Output the (X, Y) coordinate of the center of the cell containing the given text.  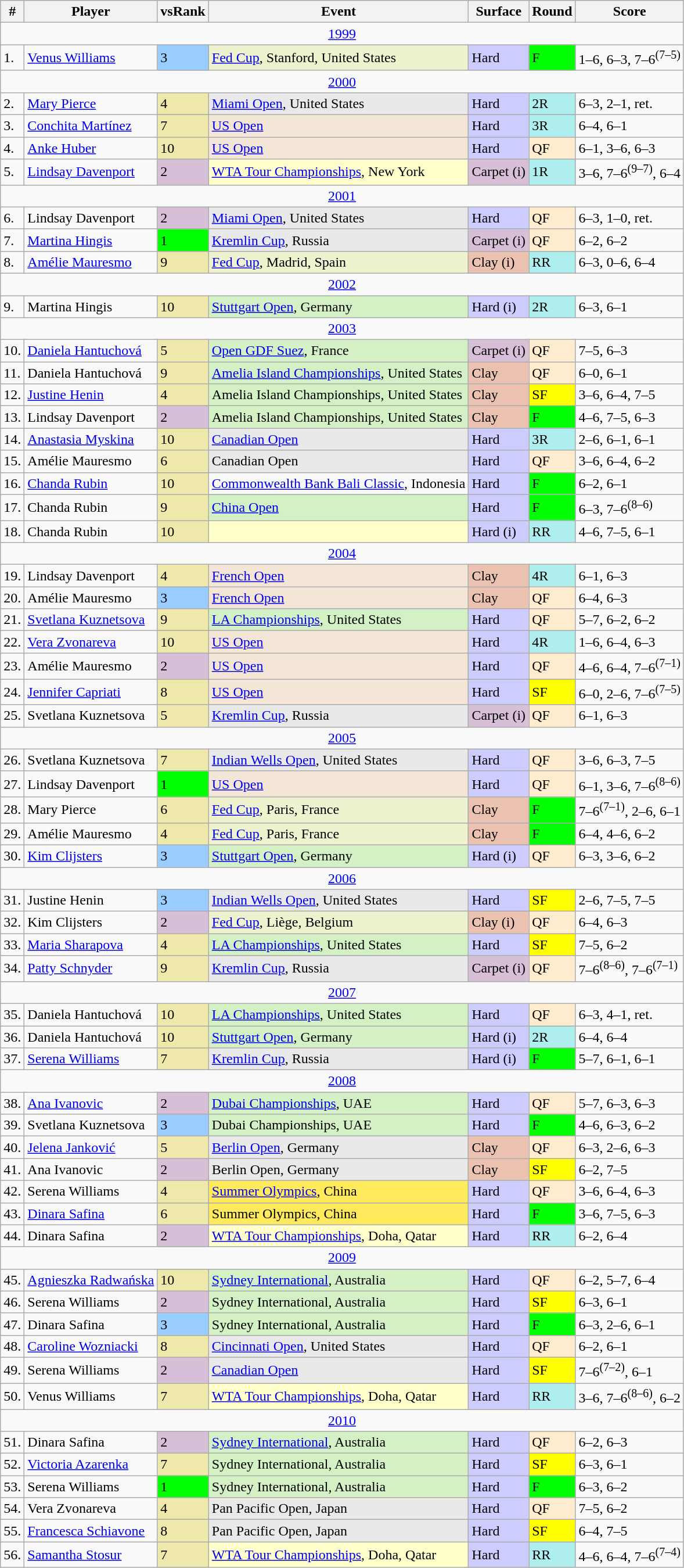
6–3, 1–0, ret. (629, 218)
23. (13, 666)
Anke Huber (91, 148)
6–1, 3–6, 6–3 (629, 148)
Maria Sharapova (91, 945)
2–6, 7–5, 7–5 (629, 900)
4–6, 6–3, 6–2 (629, 1125)
6–3, 7–6(8–6) (629, 508)
48. (13, 1346)
20. (13, 598)
2001 (343, 196)
35. (13, 1014)
44. (13, 1236)
6–2, 7–5 (629, 1169)
5–7, 6–2, 6–2 (629, 620)
2–6, 6–1, 6–1 (629, 439)
3. (13, 126)
2007 (343, 992)
1R (552, 172)
27. (13, 784)
52. (13, 1465)
1999 (343, 34)
Player (91, 12)
2008 (343, 1081)
6–3, 3–6, 6–2 (629, 856)
6–3, 4–1, ret. (629, 1014)
Fed Cup, Liège, Belgium (339, 923)
39. (13, 1125)
30. (13, 856)
32. (13, 923)
Score (629, 12)
Agnieszka Radwańska (91, 1280)
Patty Schnyder (91, 969)
7–6(8–6), 7–6(7–1) (629, 969)
45. (13, 1280)
Surface (499, 12)
1–6, 6–4, 6–3 (629, 642)
6–0, 2–6, 7–6(7–5) (629, 692)
7–5, 6–3 (629, 351)
47. (13, 1324)
51. (13, 1443)
2002 (343, 284)
18. (13, 532)
5–7, 6–3, 6–3 (629, 1103)
6–4, 4–6, 6–2 (629, 834)
Fed Cup, Stanford, United States (339, 58)
55. (13, 1531)
2003 (343, 329)
14. (13, 439)
21. (13, 620)
56. (13, 1555)
12. (13, 395)
2009 (343, 1258)
4. (13, 148)
# (13, 12)
3–6, 6–4, 6–3 (629, 1192)
3–6, 7–6(8–6), 6–2 (629, 1397)
3–6, 6–3, 7–5 (629, 760)
16. (13, 483)
8. (13, 262)
41. (13, 1169)
Commonwealth Bank Bali Classic, Indonesia (339, 483)
13. (13, 417)
6–0, 6–1 (629, 373)
4–6, 6–4, 7–6(7–1) (629, 666)
6–3, 0–6, 6–4 (629, 262)
Anastasia Myskina (91, 439)
2000 (343, 81)
54. (13, 1509)
7–6(7–1), 2–6, 6–1 (629, 810)
6–3, 6–2 (629, 1487)
6–2, 5–7, 6–4 (629, 1280)
6–3, 2–6, 6–3 (629, 1147)
29. (13, 834)
2006 (343, 878)
Jelena Janković (91, 1147)
6–3, 2–6, 6–1 (629, 1324)
19. (13, 576)
6–4, 6–4 (629, 1037)
25. (13, 716)
3–6, 6–4, 6–2 (629, 461)
Francesca Schiavone (91, 1531)
24. (13, 692)
Round (552, 12)
6–3, 2–1, ret. (629, 103)
Fed Cup, Madrid, Spain (339, 262)
Jennifer Capriati (91, 692)
7–6(7–2), 6–1 (629, 1370)
10. (13, 351)
2005 (343, 738)
Victoria Azarenka (91, 1465)
WTA Tour Championships, New York (339, 172)
34. (13, 969)
17. (13, 508)
Cincinnati Open, United States (339, 1346)
Samantha Stosur (91, 1555)
46. (13, 1302)
53. (13, 1487)
26. (13, 760)
36. (13, 1037)
50. (13, 1397)
China Open (339, 508)
Event (339, 12)
5. (13, 172)
7. (13, 240)
42. (13, 1192)
1. (13, 58)
Caroline Wozniacki (91, 1346)
28. (13, 810)
3–6, 6–4, 7–5 (629, 395)
6–2, 6–3 (629, 1443)
4–6, 6–4, 7–6(7–4) (629, 1555)
vsRank (183, 12)
6. (13, 218)
49. (13, 1370)
15. (13, 461)
6–2, 6–2 (629, 240)
11. (13, 373)
6–2, 6–4 (629, 1236)
33. (13, 945)
22. (13, 642)
3–6, 7–6(9–7), 6–4 (629, 172)
5–7, 6–1, 6–1 (629, 1059)
2004 (343, 554)
4–6, 7–5, 6–3 (629, 417)
6–4, 6–1 (629, 126)
4–6, 7–5, 6–1 (629, 532)
6–1, 3–6, 7–6(8–6) (629, 784)
43. (13, 1214)
9. (13, 307)
2. (13, 103)
2010 (343, 1420)
Open GDF Suez, France (339, 351)
37. (13, 1059)
38. (13, 1103)
6–4, 7–5 (629, 1531)
40. (13, 1147)
1–6, 6–3, 7–6(7–5) (629, 58)
3–6, 7–5, 6–3 (629, 1214)
31. (13, 900)
Conchita Martínez (91, 126)
